Find where the given text appears and provide that cell's center as [x, y] coordinate. 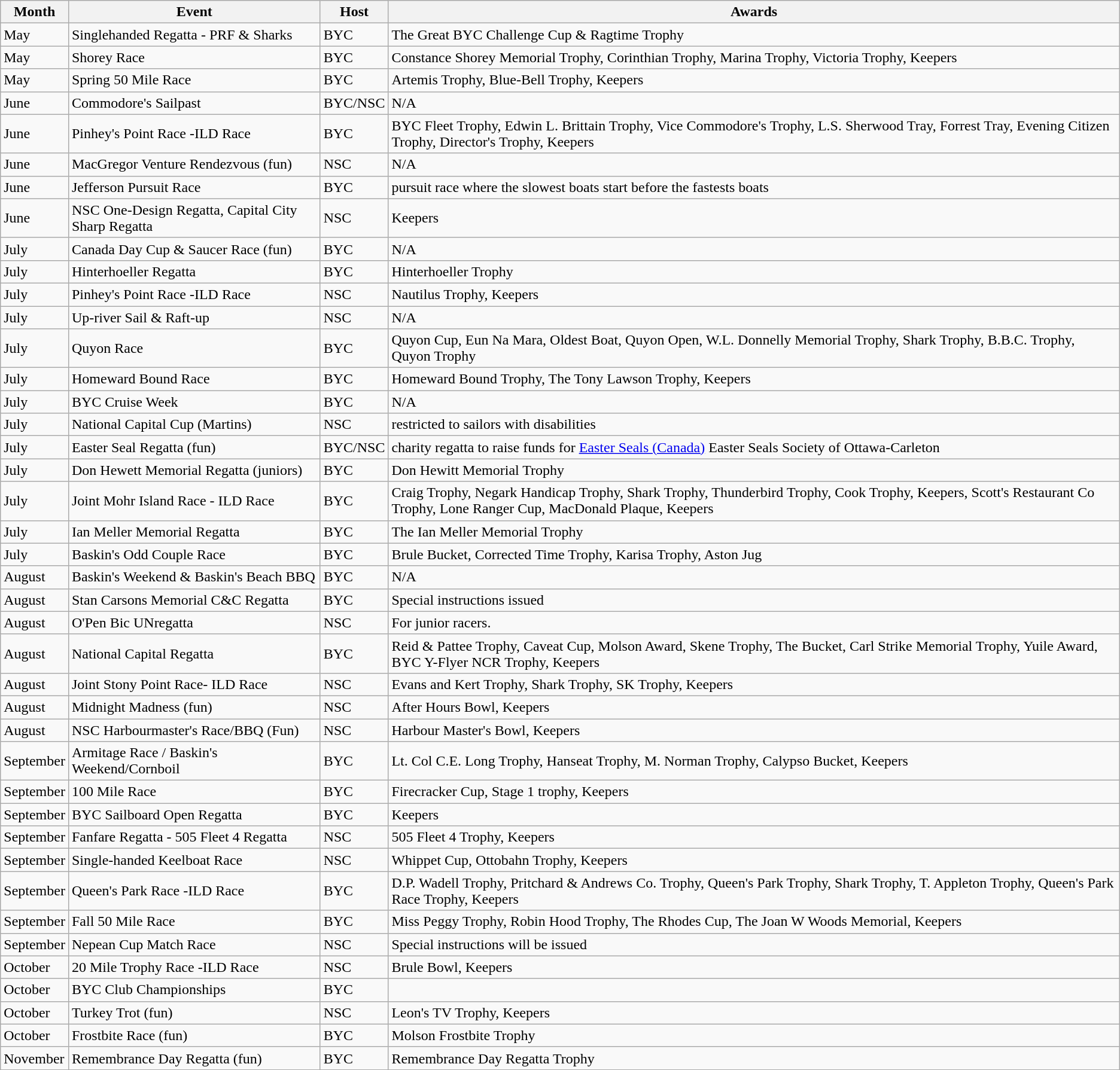
After Hours Bowl, Keepers [754, 707]
Brule Bucket, Corrected Time Trophy, Karisa Trophy, Aston Jug [754, 554]
Commodore's Sailpast [194, 103]
D.P. Wadell Trophy, Pritchard & Andrews Co. Trophy, Queen's Park Trophy, Shark Trophy, T. Appleton Trophy, Queen's Park Race Trophy, Keepers [754, 891]
Homeward Bound Race [194, 379]
Midnight Madness (fun) [194, 707]
Leon's TV Trophy, Keepers [754, 1013]
Queen's Park Race -ILD Race [194, 891]
Don Hewitt Memorial Trophy [754, 470]
Whippet Cup, Ottobahn Trophy, Keepers [754, 860]
Event [194, 12]
Spring 50 Mile Race [194, 80]
restricted to sailors with disabilities [754, 425]
Lt. Col C.E. Long Trophy, Hanseat Trophy, M. Norman Trophy, Calypso Bucket, Keepers [754, 761]
Constance Shorey Memorial Trophy, Corinthian Trophy, Marina Trophy, Victoria Trophy, Keepers [754, 57]
Reid & Pattee Trophy, Caveat Cup, Molson Award, Skene Trophy, The Bucket, Carl Strike Memorial Trophy, Yuile Award, BYC Y-Flyer NCR Trophy, Keepers [754, 653]
Don Hewett Memorial Regatta (juniors) [194, 470]
Firecracker Cup, Stage 1 trophy, Keepers [754, 792]
Awards [754, 12]
Nepean Cup Match Race [194, 944]
Joint Mohr Island Race - ILD Race [194, 501]
Hinterhoeller Regatta [194, 272]
MacGregor Venture Rendezvous (fun) [194, 164]
Hinterhoeller Trophy [754, 272]
Easter Seal Regatta (fun) [194, 447]
Baskin's Weekend & Baskin's Beach BBQ [194, 577]
NSC Harbourmaster's Race/BBQ (Fun) [194, 730]
BYC Club Championships [194, 990]
Up-river Sail & Raft-up [194, 318]
Host [354, 12]
BYC Sailboard Open Regatta [194, 815]
NSC One-Design Regatta, Capital City Sharp Regatta [194, 218]
Jefferson Pursuit Race [194, 187]
Single-handed Keelboat Race [194, 860]
20 Mile Trophy Race -ILD Race [194, 967]
Turkey Trot (fun) [194, 1013]
Baskin's Odd Couple Race [194, 554]
National Capital Regatta [194, 653]
Canada Day Cup & Saucer Race (fun) [194, 249]
Quyon Race [194, 348]
Special instructions issued [754, 600]
Ian Meller Memorial Regatta [194, 532]
Evans and Kert Trophy, Shark Trophy, SK Trophy, Keepers [754, 684]
BYC Cruise Week [194, 402]
National Capital Cup (Martins) [194, 425]
Harbour Master's Bowl, Keepers [754, 730]
Fanfare Regatta - 505 Fleet 4 Regatta [194, 837]
505 Fleet 4 Trophy, Keepers [754, 837]
Miss Peggy Trophy, Robin Hood Trophy, The Rhodes Cup, The Joan W Woods Memorial, Keepers [754, 922]
The Ian Meller Memorial Trophy [754, 532]
Singlehanded Regatta - PRF & Sharks [194, 35]
O'Pen Bic UNregatta [194, 623]
Brule Bowl, Keepers [754, 967]
The Great BYC Challenge Cup & Ragtime Trophy [754, 35]
Month [35, 12]
Quyon Cup, Eun Na Mara, Oldest Boat, Quyon Open, W.L. Donnelly Memorial Trophy, Shark Trophy, B.B.C. Trophy, Quyon Trophy [754, 348]
Molson Frostbite Trophy [754, 1035]
Nautilus Trophy, Keepers [754, 294]
Remembrance Day Regatta (fun) [194, 1058]
100 Mile Race [194, 792]
Special instructions will be issued [754, 944]
Remembrance Day Regatta Trophy [754, 1058]
Homeward Bound Trophy, The Tony Lawson Trophy, Keepers [754, 379]
November [35, 1058]
Fall 50 Mile Race [194, 922]
Armitage Race / Baskin's Weekend/Cornboil [194, 761]
Shorey Race [194, 57]
charity regatta to raise funds for Easter Seals (Canada) Easter Seals Society of Ottawa-Carleton [754, 447]
Artemis Trophy, Blue-Bell Trophy, Keepers [754, 80]
Stan Carsons Memorial C&C Regatta [194, 600]
pursuit race where the slowest boats start before the fastests boats [754, 187]
For junior racers. [754, 623]
Frostbite Race (fun) [194, 1035]
Joint Stony Point Race- ILD Race [194, 684]
